Identify which cell holds the provided text, then report its (x, y) central coordinate. 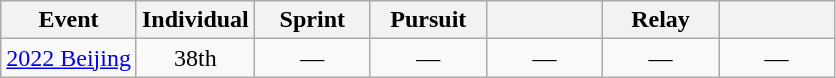
38th (195, 58)
Sprint (312, 20)
Relay (660, 20)
Pursuit (428, 20)
Individual (195, 20)
2022 Beijing (69, 58)
Event (69, 20)
